Detect which cell encompasses the target text, then output its (X, Y) center coordinate. 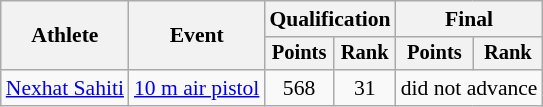
Qualification (330, 19)
Athlete (65, 36)
10 m air pistol (196, 88)
Nexhat Sahiti (65, 88)
did not advance (470, 88)
Event (196, 36)
Final (470, 19)
31 (365, 88)
568 (298, 88)
